Search for the cell housing the specified text and yield its (x, y) center coordinate. 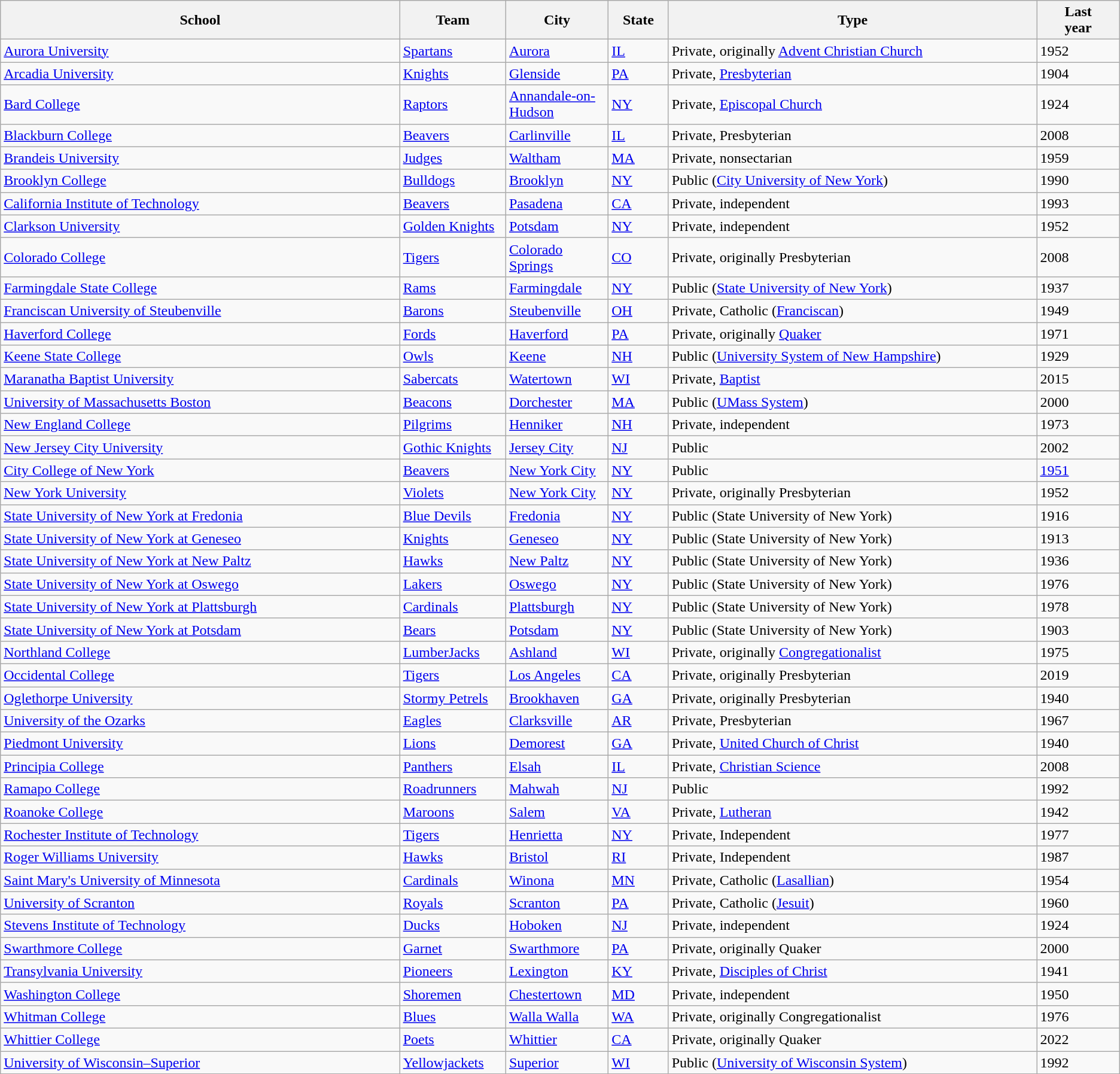
City (556, 20)
Colorado College (200, 257)
1903 (1078, 629)
Piedmont University (200, 744)
2015 (1078, 379)
University of Wisconsin–Superior (200, 1062)
Waltham (556, 158)
1951 (1078, 470)
1973 (1078, 425)
Eagles (452, 721)
1942 (1078, 812)
Washington College (200, 994)
MN (638, 880)
Brooklyn (556, 181)
Henniker (556, 425)
Brookhaven (556, 698)
Bristol (556, 857)
Swarthmore College (200, 948)
Brandeis University (200, 158)
Los Angeles (556, 675)
CO (638, 257)
1993 (1078, 203)
Saint Mary's University of Minnesota (200, 880)
Lakers (452, 584)
Shoremen (452, 994)
Lastyear (1078, 20)
University of the Ozarks (200, 721)
Clarkson University (200, 226)
University of Massachusetts Boston (200, 402)
Swarthmore (556, 948)
Brooklyn College (200, 181)
University of Scranton (200, 903)
New England College (200, 425)
Whittier (556, 1039)
1950 (1078, 994)
New York University (200, 493)
State University of New York at Plattsburgh (200, 607)
Fredonia (556, 516)
1941 (1078, 971)
Elsah (556, 766)
Public (University System of New Hampshire) (853, 357)
Stormy Petrels (452, 698)
State University of New York at Geneseo (200, 538)
Winona (556, 880)
Haverford College (200, 333)
1929 (1078, 357)
Keene (556, 357)
AR (638, 721)
Private, Christian Science (853, 766)
Sabercats (452, 379)
Carlinville (556, 135)
Type (853, 20)
Private, Catholic (Franciscan) (853, 311)
Golden Knights (452, 226)
2019 (1078, 675)
LumberJacks (452, 652)
Oswego (556, 584)
Bard College (200, 104)
Private, Baptist (853, 379)
Whittier College (200, 1039)
Hoboken (556, 926)
State (638, 20)
Private, nonsectarian (853, 158)
Private, Catholic (Lasallian) (853, 880)
1959 (1078, 158)
City College of New York (200, 470)
Roadrunners (452, 789)
Violets (452, 493)
Lions (452, 744)
Lexington (556, 971)
MD (638, 994)
Franciscan University of Steubenville (200, 311)
KY (638, 971)
Royals (452, 903)
1975 (1078, 652)
Ducks (452, 926)
1937 (1078, 288)
Pilgrims (452, 425)
Yellowjackets (452, 1062)
Spartans (452, 51)
Chestertown (556, 994)
1960 (1078, 903)
Private, Disciples of Christ (853, 971)
Principia College (200, 766)
Bears (452, 629)
Aurora (556, 51)
1936 (1078, 561)
Watertown (556, 379)
1987 (1078, 857)
Public (City University of New York) (853, 181)
Demorest (556, 744)
Private, Lutheran (853, 812)
Pioneers (452, 971)
Colorado Springs (556, 257)
Glenside (556, 74)
Clarksville (556, 721)
1916 (1078, 516)
Public (UMass System) (853, 402)
Farmingdale State College (200, 288)
Maroons (452, 812)
Team (452, 20)
Henrietta (556, 835)
Blackburn College (200, 135)
1904 (1078, 74)
Maranatha Baptist University (200, 379)
Aurora University (200, 51)
Dorchester (556, 402)
Beacons (452, 402)
Keene State College (200, 357)
School (200, 20)
Ashland (556, 652)
State University of New York at New Paltz (200, 561)
Scranton (556, 903)
RI (638, 857)
1990 (1078, 181)
Walla Walla (556, 1017)
Farmingdale (556, 288)
Private, originally Advent Christian Church (853, 51)
Oglethorpe University (200, 698)
Mahwah (556, 789)
New Paltz (556, 561)
Jersey City (556, 448)
Public (University of Wisconsin System) (853, 1062)
Owls (452, 357)
Ramapo College (200, 789)
Garnet (452, 948)
Stevens Institute of Technology (200, 926)
Whitman College (200, 1017)
Raptors (452, 104)
Blues (452, 1017)
2002 (1078, 448)
Rochester Institute of Technology (200, 835)
Private, Catholic (Jesuit) (853, 903)
Superior (556, 1062)
Roanoke College (200, 812)
Gothic Knights (452, 448)
New Jersey City University (200, 448)
Private, United Church of Christ (853, 744)
Arcadia University (200, 74)
State University of New York at Potsdam (200, 629)
Poets (452, 1039)
California Institute of Technology (200, 203)
Bulldogs (452, 181)
1949 (1078, 311)
Roger Williams University (200, 857)
Northland College (200, 652)
1978 (1078, 607)
Salem (556, 812)
Plattsburgh (556, 607)
1967 (1078, 721)
Panthers (452, 766)
Steubenville (556, 311)
WA (638, 1017)
1954 (1078, 880)
Barons (452, 311)
Annandale-on-Hudson (556, 104)
State University of New York at Oswego (200, 584)
State University of New York at Fredonia (200, 516)
Rams (452, 288)
Fords (452, 333)
VA (638, 812)
Geneseo (556, 538)
Judges (452, 158)
1977 (1078, 835)
Private, Episcopal Church (853, 104)
Occidental College (200, 675)
Transylvania University (200, 971)
1913 (1078, 538)
Haverford (556, 333)
1971 (1078, 333)
OH (638, 311)
2022 (1078, 1039)
Pasadena (556, 203)
Blue Devils (452, 516)
